Detect which cell encompasses the target text, then output its [X, Y] center coordinate. 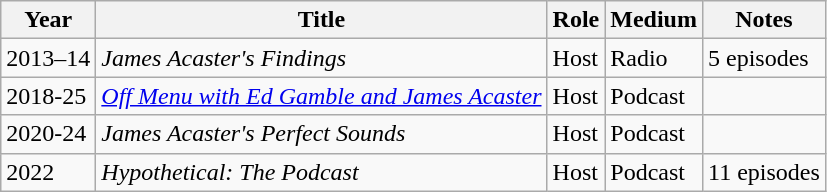
Medium [654, 20]
James Acaster's Perfect Sounds [322, 134]
Hypothetical: The Podcast [322, 172]
James Acaster's Findings [322, 58]
Radio [654, 58]
Role [576, 20]
Year [48, 20]
5 episodes [764, 58]
2018-25 [48, 96]
Notes [764, 20]
2022 [48, 172]
Off Menu with Ed Gamble and James Acaster [322, 96]
2020-24 [48, 134]
11 episodes [764, 172]
2013–14 [48, 58]
Title [322, 20]
